Extract the [X, Y] coordinate from the center of the cell holding the provided text.  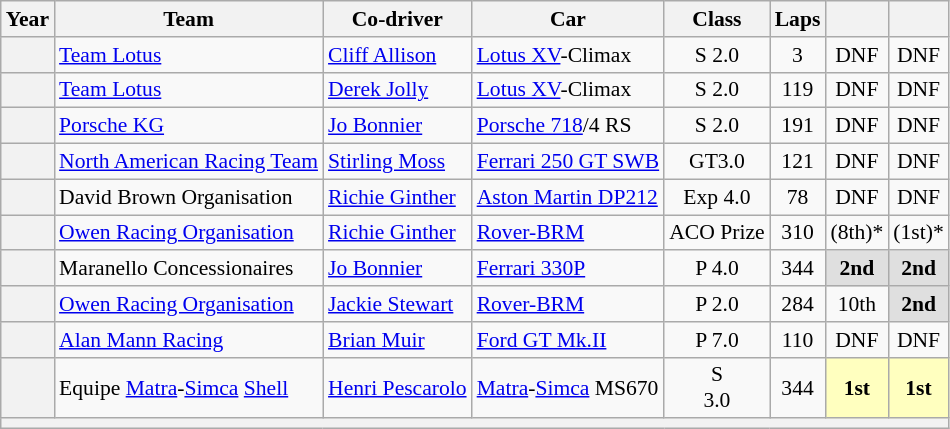
Porsche 718/4 RS [568, 126]
Laps [798, 19]
110 [798, 340]
3 [798, 55]
Derek Jolly [398, 90]
ACO Prize [716, 233]
Team [188, 19]
121 [798, 162]
Matra-Simca MS670 [568, 388]
S3.0 [716, 388]
Co-driver [398, 19]
Class [716, 19]
P 4.0 [716, 269]
Equipe Matra-Simca Shell [188, 388]
(1st)* [918, 233]
78 [798, 197]
310 [798, 233]
284 [798, 304]
191 [798, 126]
Ford GT Mk.II [568, 340]
119 [798, 90]
10th [856, 304]
Ferrari 330P [568, 269]
Aston Martin DP212 [568, 197]
Car [568, 19]
Ferrari 250 GT SWB [568, 162]
(8th)* [856, 233]
Maranello Concessionaires [188, 269]
Henri Pescarolo [398, 388]
Jackie Stewart [398, 304]
North American Racing Team [188, 162]
Alan Mann Racing [188, 340]
Exp 4.0 [716, 197]
P 2.0 [716, 304]
Brian Muir [398, 340]
Porsche KG [188, 126]
Cliff Allison [398, 55]
Stirling Moss [398, 162]
Year [28, 19]
David Brown Organisation [188, 197]
GT3.0 [716, 162]
P 7.0 [716, 340]
